Determine the [x, y] coordinate at the center of the cell enclosing the given text.  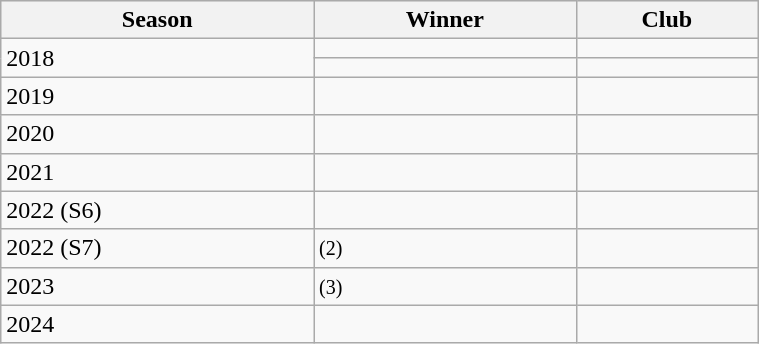
(2) [445, 248]
2019 [158, 96]
2024 [158, 324]
Season [158, 20]
Winner [445, 20]
2018 [158, 58]
(3) [445, 286]
2022 (S6) [158, 210]
2022 (S7) [158, 248]
2023 [158, 286]
2020 [158, 134]
Club [667, 20]
2021 [158, 172]
